For the text-containing cell, return its midpoint in [X, Y] coordinate format. 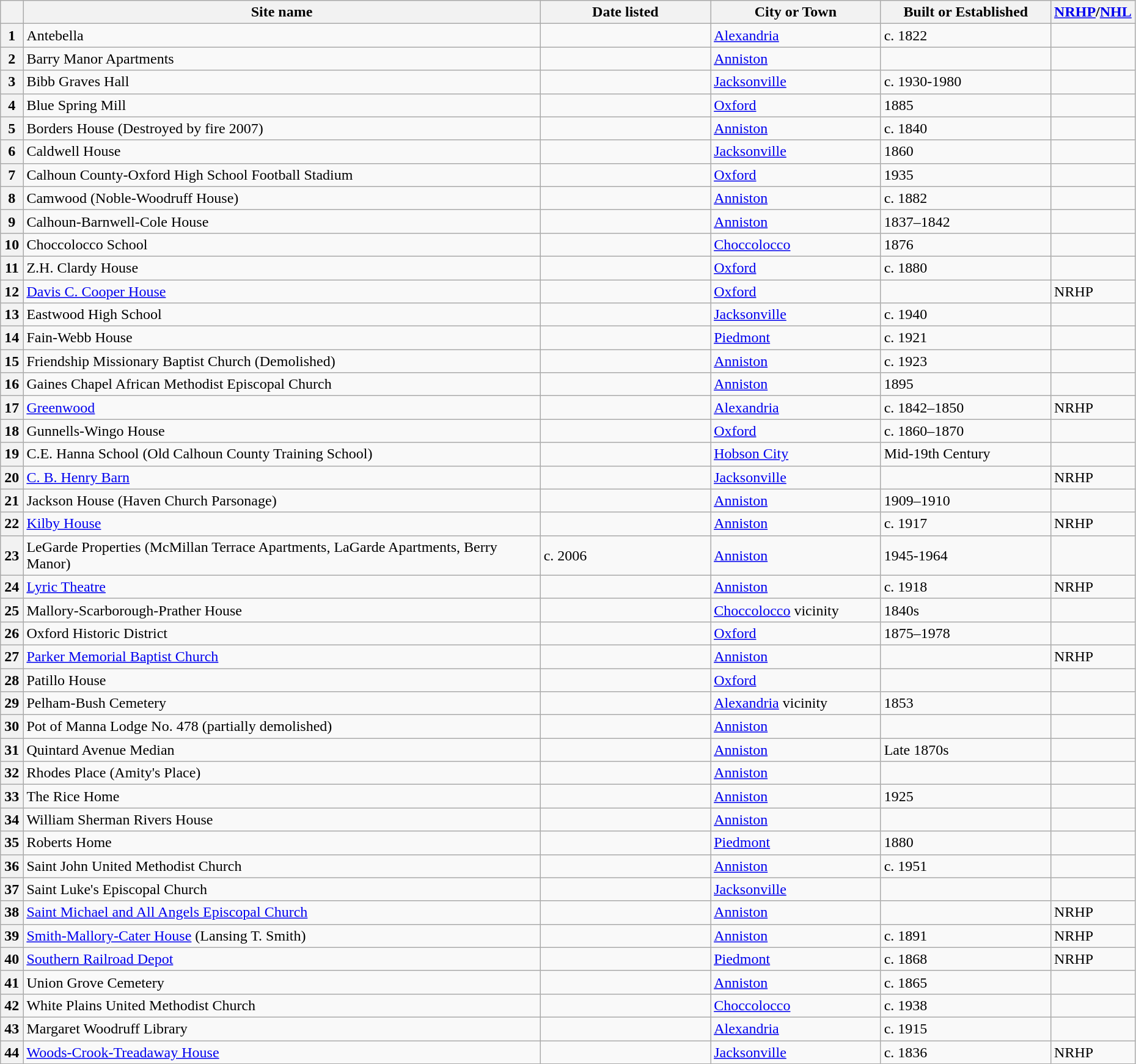
1860 [966, 152]
c. 1938 [966, 1005]
Oxford Historic District [282, 633]
33 [12, 796]
2 [12, 59]
Calhoun County-Oxford High School Football Stadium [282, 175]
Camwood (Noble-Woodruff House) [282, 198]
Date listed [625, 12]
Gunnells-Wingo House [282, 431]
26 [12, 633]
Pelham-Bush Cemetery [282, 703]
William Sherman Rivers House [282, 820]
40 [12, 959]
41 [12, 982]
c. 1921 [966, 338]
43 [12, 1029]
c. 1880 [966, 268]
Z.H. Clardy House [282, 268]
Union Grove Cemetery [282, 982]
1876 [966, 244]
Greenwood [282, 408]
7 [12, 175]
c. 1860–1870 [966, 431]
c. 1865 [966, 982]
Late 1870s [966, 750]
29 [12, 703]
Choccolocco vicinity [796, 610]
1875–1978 [966, 633]
39 [12, 936]
C. B. Henry Barn [282, 477]
1840s [966, 610]
1880 [966, 843]
c. 1882 [966, 198]
32 [12, 773]
LeGarde Properties (McMillan Terrace Apartments, LaGarde Apartments, Berry Manor) [282, 555]
Rhodes Place (Amity's Place) [282, 773]
34 [12, 820]
c. 1822 [966, 35]
16 [12, 384]
25 [12, 610]
18 [12, 431]
Mallory-Scarborough-Prather House [282, 610]
Hobson City [796, 454]
Jackson House (Haven Church Parsonage) [282, 501]
Barry Manor Apartments [282, 59]
38 [12, 912]
31 [12, 750]
c. 1940 [966, 315]
c. 1891 [966, 936]
Bibb Graves Hall [282, 82]
1925 [966, 796]
27 [12, 656]
36 [12, 866]
NRHP/NHL [1093, 12]
c. 1923 [966, 361]
Lyric Theatre [282, 587]
Eastwood High School [282, 315]
21 [12, 501]
10 [12, 244]
13 [12, 315]
28 [12, 680]
Quintard Avenue Median [282, 750]
C.E. Hanna School (Old Calhoun County Training School) [282, 454]
Alexandria vicinity [796, 703]
5 [12, 128]
Pot of Manna Lodge No. 478 (partially demolished) [282, 727]
The Rice Home [282, 796]
Fain-Webb House [282, 338]
20 [12, 477]
Calhoun-Barnwell-Cole House [282, 221]
c. 2006 [625, 555]
c. 1868 [966, 959]
Margaret Woodruff Library [282, 1029]
Choccolocco School [282, 244]
44 [12, 1052]
Southern Railroad Depot [282, 959]
19 [12, 454]
17 [12, 408]
Saint Luke's Episcopal Church [282, 889]
35 [12, 843]
Mid-19th Century [966, 454]
City or Town [796, 12]
c. 1918 [966, 587]
42 [12, 1005]
Saint John United Methodist Church [282, 866]
Built or Established [966, 12]
14 [12, 338]
c. 1836 [966, 1052]
c. 1842–1850 [966, 408]
Davis C. Cooper House [282, 292]
4 [12, 105]
1853 [966, 703]
Caldwell House [282, 152]
Saint Michael and All Angels Episcopal Church [282, 912]
3 [12, 82]
6 [12, 152]
24 [12, 587]
Woods-Crook-Treadaway House [282, 1052]
Antebella [282, 35]
Roberts Home [282, 843]
White Plains United Methodist Church [282, 1005]
Kilby House [282, 524]
1885 [966, 105]
15 [12, 361]
Friendship Missionary Baptist Church (Demolished) [282, 361]
23 [12, 555]
c. 1840 [966, 128]
37 [12, 889]
1909–1910 [966, 501]
c. 1917 [966, 524]
Smith-Mallory-Cater House (Lansing T. Smith) [282, 936]
c. 1951 [966, 866]
Borders House (Destroyed by fire 2007) [282, 128]
12 [12, 292]
1 [12, 35]
Site name [282, 12]
1945-1964 [966, 555]
1935 [966, 175]
Blue Spring Mill [282, 105]
11 [12, 268]
Gaines Chapel African Methodist Episcopal Church [282, 384]
c. 1930-1980 [966, 82]
1895 [966, 384]
30 [12, 727]
22 [12, 524]
8 [12, 198]
Parker Memorial Baptist Church [282, 656]
9 [12, 221]
c. 1915 [966, 1029]
1837–1842 [966, 221]
Patillo House [282, 680]
